Provide the (X, Y) coordinate of the cell's center where the given text is located.  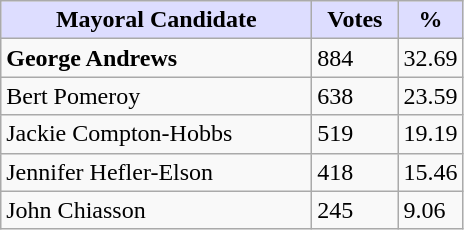
23.59 (430, 96)
Votes (355, 20)
519 (355, 134)
638 (355, 96)
884 (355, 58)
Jackie Compton-Hobbs (156, 134)
19.19 (430, 134)
418 (355, 172)
32.69 (430, 58)
Bert Pomeroy (156, 96)
Jennifer Hefler-Elson (156, 172)
9.06 (430, 210)
% (430, 20)
245 (355, 210)
15.46 (430, 172)
Mayoral Candidate (156, 20)
John Chiasson (156, 210)
George Andrews (156, 58)
